Detect which cell encompasses the target text, then output its [X, Y] center coordinate. 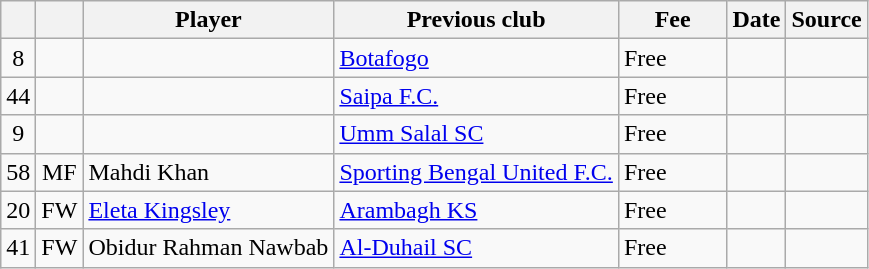
MF [60, 172]
20 [18, 210]
Previous club [476, 20]
9 [18, 134]
Saipa F.C. [476, 96]
44 [18, 96]
Sporting Bengal United F.C. [476, 172]
Al-Duhail SC [476, 248]
Arambagh KS [476, 210]
Eleta Kingsley [208, 210]
Botafogo [476, 58]
Date [756, 20]
Player [208, 20]
41 [18, 248]
8 [18, 58]
Umm Salal SC [476, 134]
58 [18, 172]
Mahdi Khan [208, 172]
Source [826, 20]
Fee [672, 20]
Obidur Rahman Nawbab [208, 248]
